Scan for the cell matching the given text and deliver its [X, Y] coordinate at center. 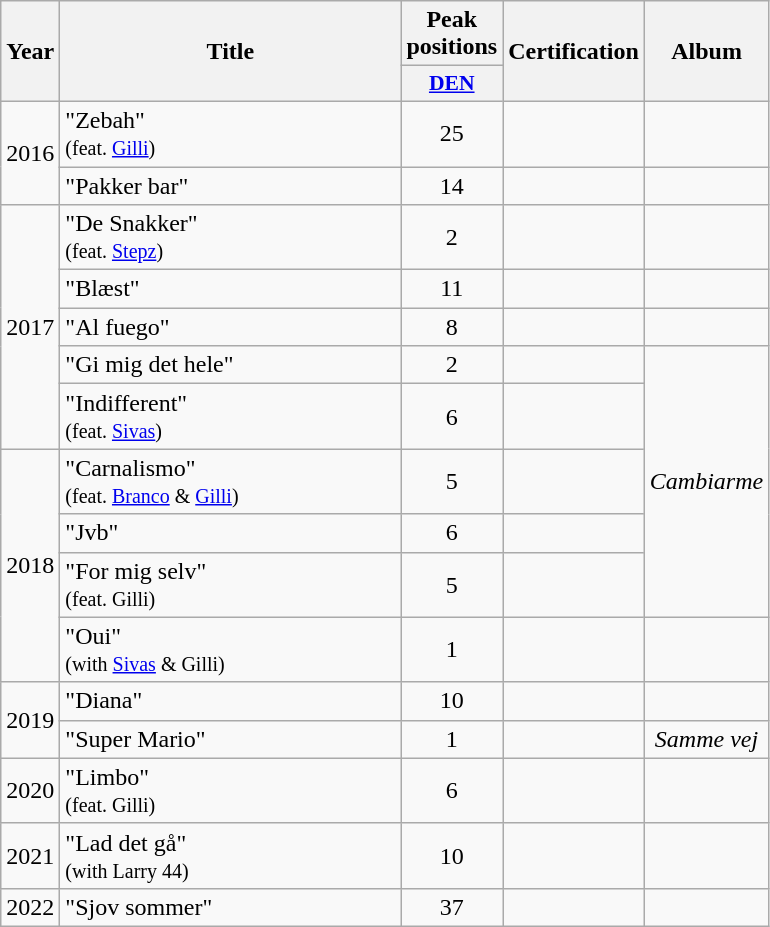
2019 [30, 720]
Samme vej [706, 739]
8 [452, 327]
"De Snakker" (feat. Stepz) [230, 238]
Year [30, 52]
"Jvb" [230, 533]
2017 [30, 327]
"Lad det gå" (with Larry 44) [230, 856]
Certification [574, 52]
Title [230, 52]
"Al fuego" [230, 327]
"Sjov sommer" [230, 907]
2020 [30, 790]
"Blæst" [230, 289]
"Gi mig det hele" [230, 365]
"Indifferent" (feat. Sivas) [230, 416]
Cambiarme [706, 482]
37 [452, 907]
2018 [30, 566]
2016 [30, 152]
"Oui" (with Sivas & Gilli) [230, 650]
"Diana" [230, 701]
14 [452, 185]
"Pakker bar" [230, 185]
"Limbo" (feat. Gilli) [230, 790]
25 [452, 134]
"For mig selv" (feat. Gilli) [230, 584]
DEN [452, 84]
"Carnalismo" (feat. Branco & Gilli) [230, 482]
Album [706, 52]
2021 [30, 856]
"Zebah" (feat. Gilli) [230, 134]
2022 [30, 907]
Peak positions [452, 34]
"Super Mario" [230, 739]
11 [452, 289]
